Find where the given text appears and provide that cell's center as (X, Y) coordinate. 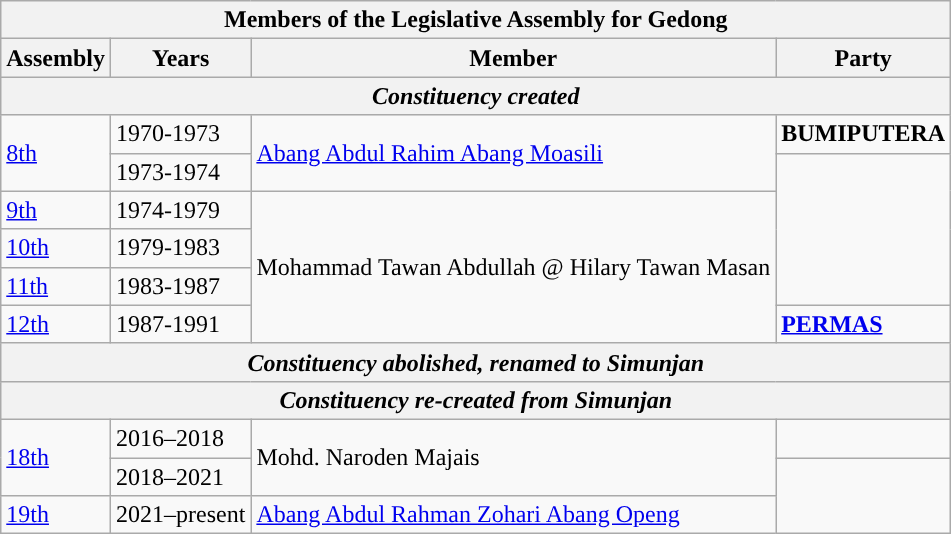
11th (56, 286)
19th (56, 515)
Party (864, 58)
Member (514, 58)
12th (56, 324)
8th (56, 153)
Years (180, 58)
Mohammad Tawan Abdullah @ Hilary Tawan Masan (514, 267)
Mohd. Naroden Majais (514, 457)
1987-1991 (180, 324)
Constituency re-created from Simunjan (476, 400)
10th (56, 248)
1974-1979 (180, 210)
Abang Abdul Rahim Abang Moasili (514, 153)
18th (56, 457)
2021–present (180, 515)
1983-1987 (180, 286)
Assembly (56, 58)
2016–2018 (180, 438)
9th (56, 210)
2018–2021 (180, 477)
PERMAS (864, 324)
1970-1973 (180, 134)
BUMIPUTERA (864, 134)
Constituency abolished, renamed to Simunjan (476, 362)
Constituency created (476, 96)
1979-1983 (180, 248)
Members of the Legislative Assembly for Gedong (476, 20)
1973-1974 (180, 172)
Abang Abdul Rahman Zohari Abang Openg (514, 515)
